From the cell containing the given text, extract its center point as [x, y] coordinate. 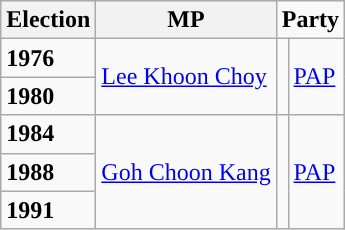
Lee Khoon Choy [186, 77]
1991 [48, 210]
1988 [48, 172]
Goh Choon Kang [186, 172]
1976 [48, 58]
Election [48, 20]
1980 [48, 96]
MP [186, 20]
Party [310, 20]
1984 [48, 134]
